Extract the (X, Y) coordinate from the center of the cell holding the provided text.  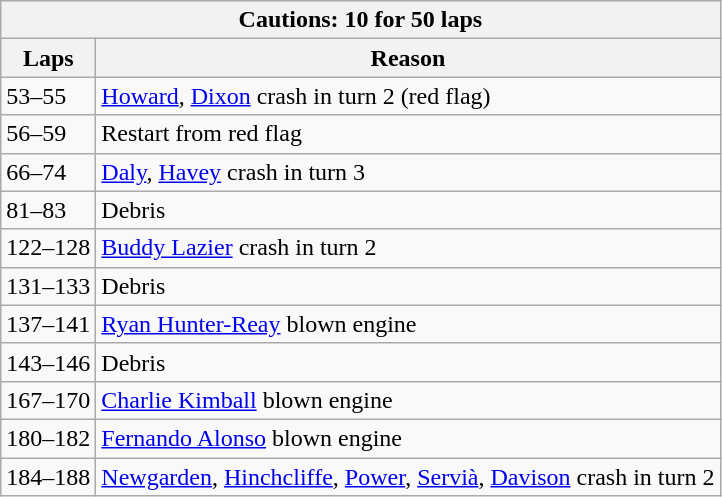
53–55 (48, 96)
180–182 (48, 438)
Daly, Havey crash in turn 3 (408, 172)
167–170 (48, 400)
Buddy Lazier crash in turn 2 (408, 248)
Howard, Dixon crash in turn 2 (red flag) (408, 96)
Charlie Kimball blown engine (408, 400)
184–188 (48, 477)
122–128 (48, 248)
81–83 (48, 210)
Reason (408, 58)
Laps (48, 58)
66–74 (48, 172)
Ryan Hunter-Reay blown engine (408, 324)
Fernando Alonso blown engine (408, 438)
56–59 (48, 134)
Restart from red flag (408, 134)
137–141 (48, 324)
131–133 (48, 286)
Cautions: 10 for 50 laps (360, 20)
143–146 (48, 362)
Newgarden, Hinchcliffe, Power, Servià, Davison crash in turn 2 (408, 477)
